Pinpoint the cell where the given text exists, returning its (x, y) midpoint coordinate. 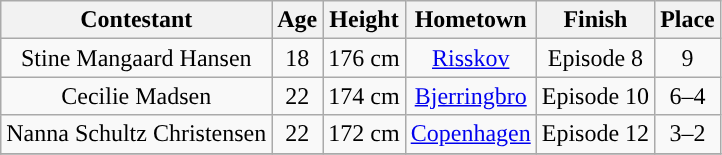
Stine Mangaard Hansen (136, 58)
3–2 (688, 134)
176 cm (364, 58)
Age (298, 20)
Finish (595, 20)
Height (364, 20)
Contestant (136, 20)
Bjerringbro (470, 96)
174 cm (364, 96)
Episode 10 (595, 96)
Place (688, 20)
6–4 (688, 96)
Risskov (470, 58)
Episode 8 (595, 58)
Cecilie Madsen (136, 96)
Nanna Schultz Christensen (136, 134)
9 (688, 58)
Hometown (470, 20)
Episode 12 (595, 134)
18 (298, 58)
Copenhagen (470, 134)
172 cm (364, 134)
